Identify which cell holds the provided text, then report its (X, Y) central coordinate. 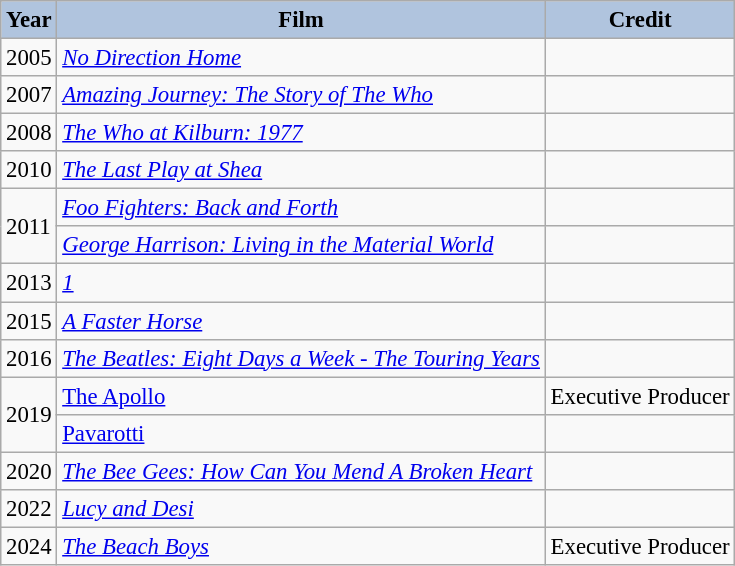
Foo Fighters: Back and Forth (301, 208)
2022 (29, 509)
1 (301, 283)
2005 (29, 58)
The Beach Boys (301, 546)
2008 (29, 133)
2024 (29, 546)
No Direction Home (301, 58)
Credit (640, 20)
The Apollo (301, 396)
2013 (29, 283)
2010 (29, 170)
2007 (29, 95)
Amazing Journey: The Story of The Who (301, 95)
The Bee Gees: How Can You Mend A Broken Heart (301, 471)
A Faster Horse (301, 321)
2011 (29, 226)
Pavarotti (301, 433)
Year (29, 20)
2015 (29, 321)
2020 (29, 471)
The Who at Kilburn: 1977 (301, 133)
George Harrison: Living in the Material World (301, 245)
The Beatles: Eight Days a Week - The Touring Years (301, 358)
Lucy and Desi (301, 509)
2019 (29, 414)
The Last Play at Shea (301, 170)
2016 (29, 358)
Film (301, 20)
